Search for the cell housing the specified text and yield its (x, y) center coordinate. 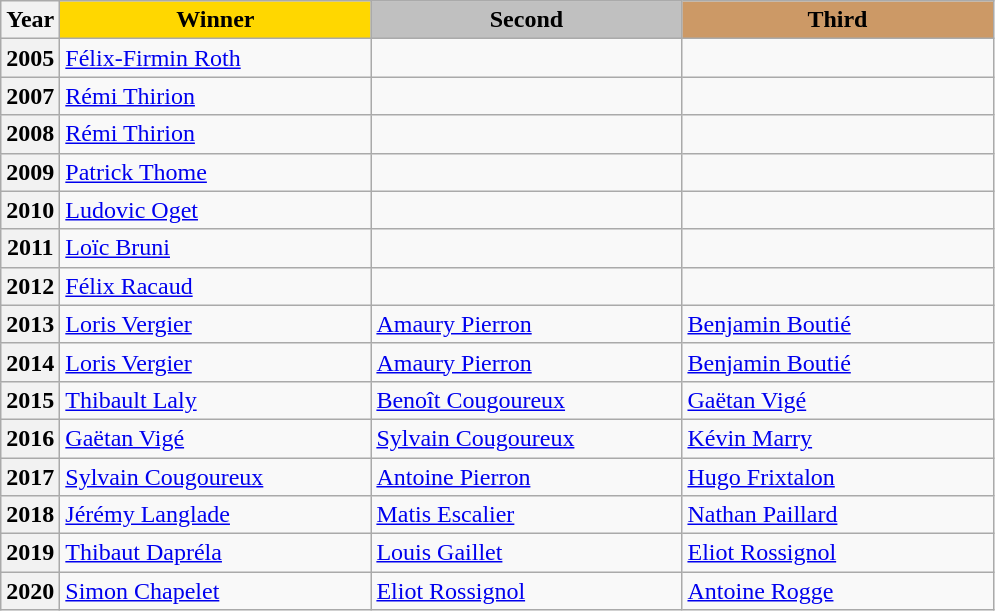
Loïc Bruni (216, 248)
2020 (30, 591)
2017 (30, 477)
2010 (30, 210)
2009 (30, 172)
Antoine Pierron (526, 477)
Patrick Thome (216, 172)
2007 (30, 96)
Third (838, 20)
Kévin Marry (838, 438)
2013 (30, 324)
Ludovic Oget (216, 210)
Simon Chapelet (216, 591)
Louis Gaillet (526, 553)
Thibaut Dapréla (216, 553)
2008 (30, 134)
Félix Racaud (216, 286)
2014 (30, 362)
2019 (30, 553)
Winner (216, 20)
Second (526, 20)
2018 (30, 515)
Year (30, 20)
Jérémy Langlade (216, 515)
Thibault Laly (216, 400)
Nathan Paillard (838, 515)
2016 (30, 438)
2012 (30, 286)
2005 (30, 58)
2015 (30, 400)
Hugo Frixtalon (838, 477)
Matis Escalier (526, 515)
Benoît Cougoureux (526, 400)
Antoine Rogge (838, 591)
2011 (30, 248)
Félix-Firmin Roth (216, 58)
